Extract the (X, Y) coordinate from the center of the cell holding the provided text.  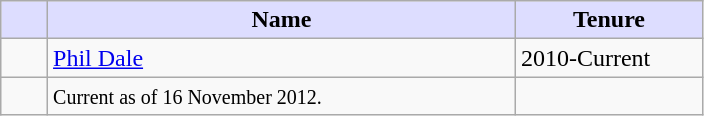
2010-Current (608, 58)
Name (282, 20)
Current as of 16 November 2012. (282, 96)
Tenure (608, 20)
Phil Dale (282, 58)
